From the cell containing the given text, extract its center point as (x, y) coordinate. 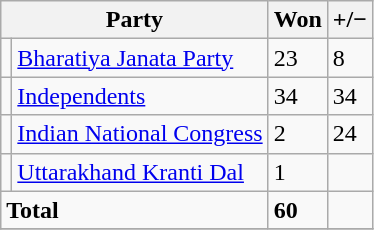
Indian National Congress (140, 134)
Uttarakhand Kranti Dal (140, 172)
Total (134, 210)
2 (298, 134)
23 (298, 58)
Bharatiya Janata Party (140, 58)
Won (298, 20)
Party (134, 20)
24 (350, 134)
+/− (350, 20)
8 (350, 58)
60 (298, 210)
Independents (140, 96)
1 (298, 172)
